Provide the [X, Y] coordinate of the cell's center where the given text is located.  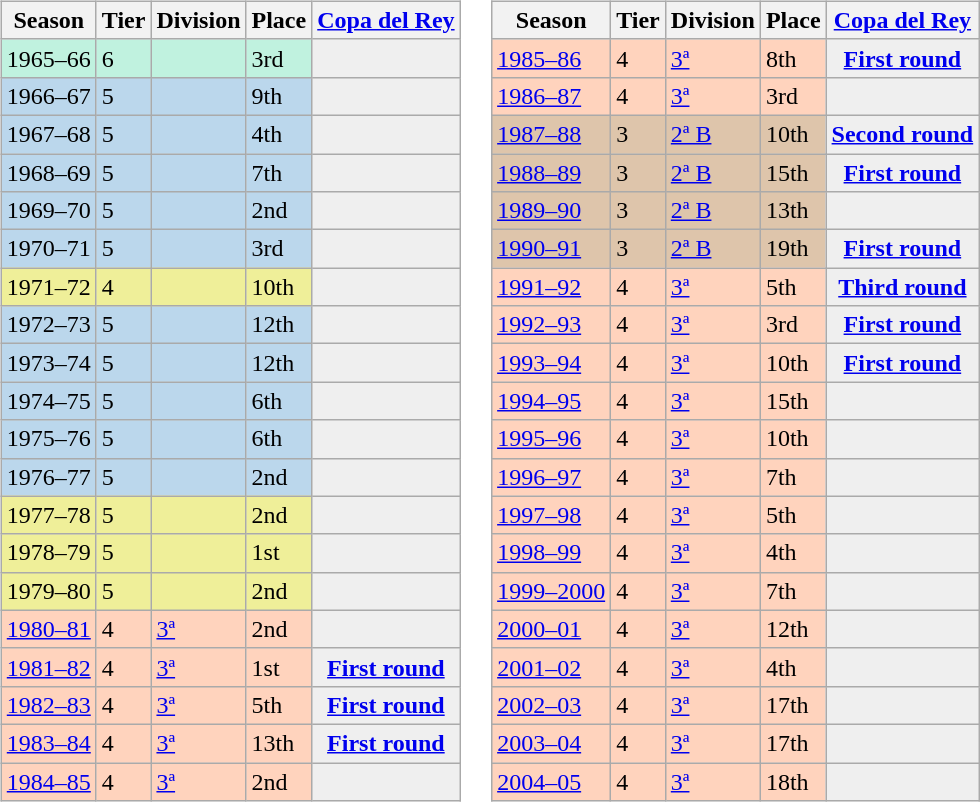
1981–82 [48, 667]
9th [279, 96]
1968–69 [48, 173]
1972–73 [48, 325]
1995–96 [552, 439]
1965–66 [48, 58]
2004–05 [552, 781]
1966–67 [48, 96]
1985–86 [552, 58]
1998–99 [552, 553]
2001–02 [552, 667]
1974–75 [48, 401]
1982–83 [48, 705]
1991–92 [552, 287]
1969–70 [48, 211]
1988–89 [552, 173]
2002–03 [552, 705]
6 [124, 58]
1976–77 [48, 477]
1992–93 [552, 325]
Third round [902, 287]
1984–85 [48, 781]
19th [793, 249]
18th [793, 781]
1986–87 [552, 96]
1990–91 [552, 249]
1994–95 [552, 401]
1983–84 [48, 743]
1989–90 [552, 211]
1999–2000 [552, 591]
1993–94 [552, 363]
Second round [902, 134]
1987–88 [552, 134]
1975–76 [48, 439]
2003–04 [552, 743]
2000–01 [552, 629]
1970–71 [48, 249]
1979–80 [48, 591]
8th [793, 58]
1967–68 [48, 134]
1997–98 [552, 515]
1973–74 [48, 363]
1971–72 [48, 287]
1980–81 [48, 629]
1996–97 [552, 477]
1977–78 [48, 515]
1978–79 [48, 553]
